Scan for the cell matching the given text and deliver its [x, y] coordinate at center. 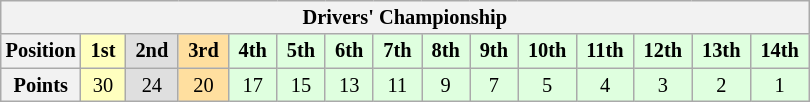
7 [494, 85]
2nd [152, 51]
Position [41, 51]
4 [604, 85]
20 [203, 85]
8th [446, 51]
5th [301, 51]
15 [301, 85]
5 [547, 85]
12th [663, 51]
3rd [203, 51]
11th [604, 51]
3 [663, 85]
9th [494, 51]
13 [349, 85]
10th [547, 51]
24 [152, 85]
7th [397, 51]
4th [253, 51]
2 [721, 85]
11 [397, 85]
1 [779, 85]
9 [446, 85]
Points [41, 85]
6th [349, 51]
30 [104, 85]
17 [253, 85]
1st [104, 51]
14th [779, 51]
Drivers' Championship [405, 17]
13th [721, 51]
